Extract the (x, y) coordinate from the center of the cell holding the provided text.  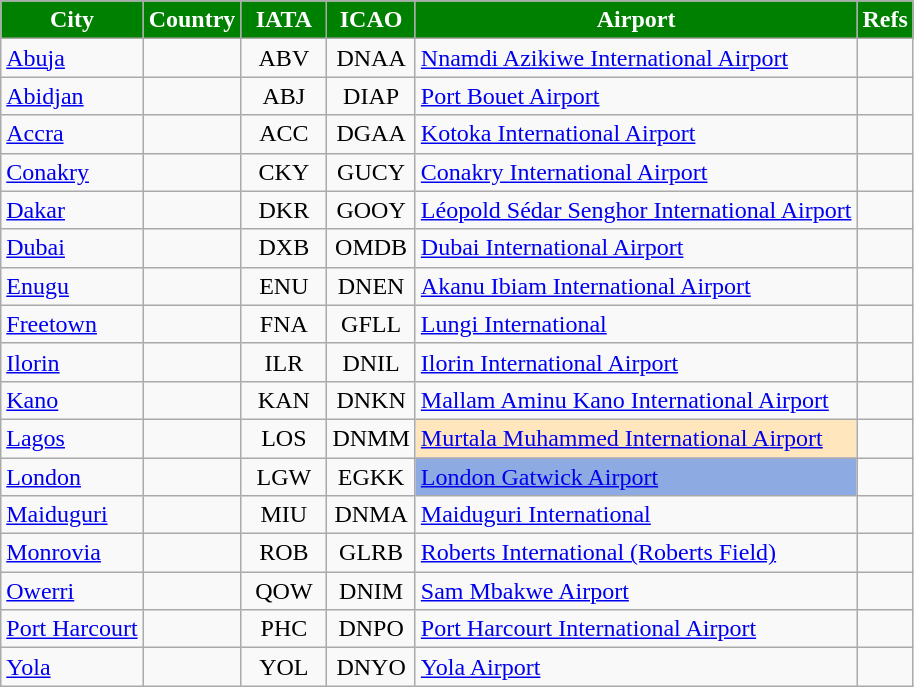
ILR (284, 362)
YOL (284, 667)
QOW (284, 591)
Maiduguri International (636, 515)
ABJ (284, 96)
Refs (885, 20)
DNMA (371, 515)
Port Harcourt International Airport (636, 629)
Accra (72, 134)
LGW (284, 477)
Freetown (72, 324)
MIU (284, 515)
LOS (284, 438)
DNYO (371, 667)
Conakry (72, 172)
DGAA (371, 134)
DKR (284, 210)
Abidjan (72, 96)
GFLL (371, 324)
Murtala Muhammed International Airport (636, 438)
DNMM (371, 438)
EGKK (371, 477)
DNEN (371, 286)
GLRB (371, 553)
OMDB (371, 248)
DIAP (371, 96)
Léopold Sédar Senghor International Airport (636, 210)
IATA (284, 20)
ICAO (371, 20)
GOOY (371, 210)
Yola Airport (636, 667)
KAN (284, 400)
City (72, 20)
Ilorin (72, 362)
DNAA (371, 58)
Port Harcourt (72, 629)
Abuja (72, 58)
Ilorin International Airport (636, 362)
Sam Mbakwe Airport (636, 591)
Monrovia (72, 553)
DXB (284, 248)
London Gatwick Airport (636, 477)
PHC (284, 629)
Nnamdi Azikiwe International Airport (636, 58)
Mallam Aminu Kano International Airport (636, 400)
Conakry International Airport (636, 172)
Maiduguri (72, 515)
DNPO (371, 629)
ACC (284, 134)
DNIM (371, 591)
London (72, 477)
ENU (284, 286)
DNIL (371, 362)
Enugu (72, 286)
ROB (284, 553)
Lagos (72, 438)
Dubai International Airport (636, 248)
Owerri (72, 591)
DNKN (371, 400)
Dubai (72, 248)
ABV (284, 58)
GUCY (371, 172)
Port Bouet Airport (636, 96)
Akanu Ibiam International Airport (636, 286)
Lungi International (636, 324)
Airport (636, 20)
FNA (284, 324)
Yola (72, 667)
Kano (72, 400)
CKY (284, 172)
Country (192, 20)
Roberts International (Roberts Field) (636, 553)
Dakar (72, 210)
Kotoka International Airport (636, 134)
